Scan for the cell matching the given text and deliver its (X, Y) coordinate at center. 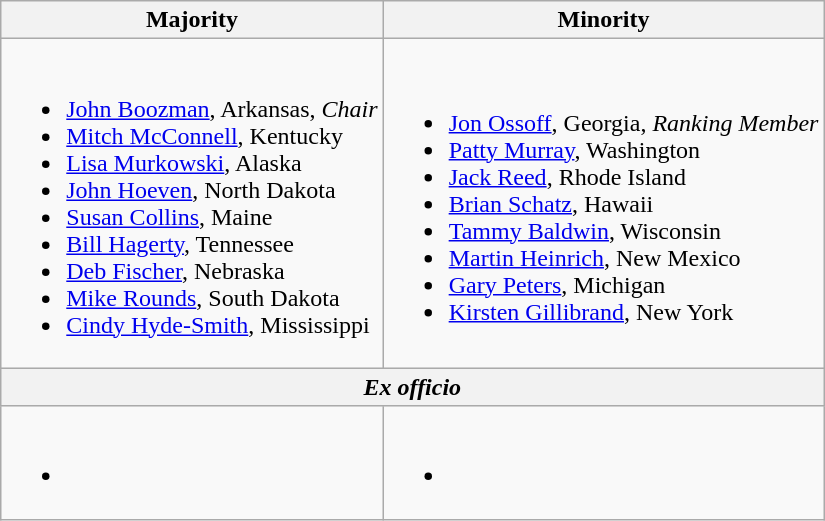
Ex officio (412, 387)
Majority (192, 20)
Minority (604, 20)
